Identify which cell holds the provided text, then report its (X, Y) central coordinate. 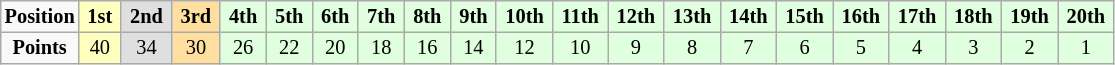
4 (917, 48)
17th (917, 17)
3rd (196, 17)
3 (973, 48)
22 (289, 48)
8th (427, 17)
26 (243, 48)
34 (146, 48)
2nd (146, 17)
8 (692, 48)
9th (473, 17)
13th (692, 17)
2 (1030, 48)
14 (473, 48)
40 (100, 48)
15th (805, 17)
Points (40, 48)
9 (636, 48)
7th (381, 17)
19th (1030, 17)
1st (100, 17)
6th (335, 17)
12th (636, 17)
Position (40, 17)
6 (805, 48)
10th (524, 17)
16 (427, 48)
11th (580, 17)
20th (1086, 17)
4th (243, 17)
1 (1086, 48)
7 (748, 48)
5 (861, 48)
5th (289, 17)
18th (973, 17)
14th (748, 17)
20 (335, 48)
16th (861, 17)
30 (196, 48)
18 (381, 48)
12 (524, 48)
10 (580, 48)
